Return the [x, y] coordinate for the center point of the cell that contains the specified text.  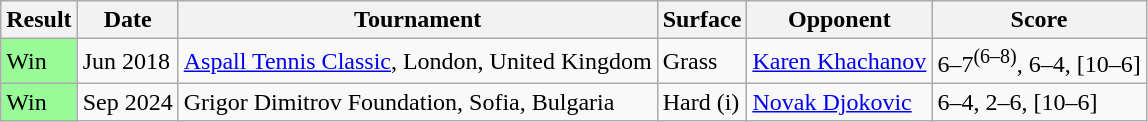
Grass [702, 62]
Grigor Dimitrov Foundation, Sofia, Bulgaria [418, 102]
Jun 2018 [128, 62]
Score [1039, 20]
Novak Djokovic [840, 102]
Aspall Tennis Classic, London, United Kingdom [418, 62]
Surface [702, 20]
Date [128, 20]
Tournament [418, 20]
6–7(6–8), 6–4, [10–6] [1039, 62]
6–4, 2–6, [10–6] [1039, 102]
Sep 2024 [128, 102]
Hard (i) [702, 102]
Result [39, 20]
Opponent [840, 20]
Karen Khachanov [840, 62]
